Scan for the cell matching the given text and deliver its [X, Y] coordinate at center. 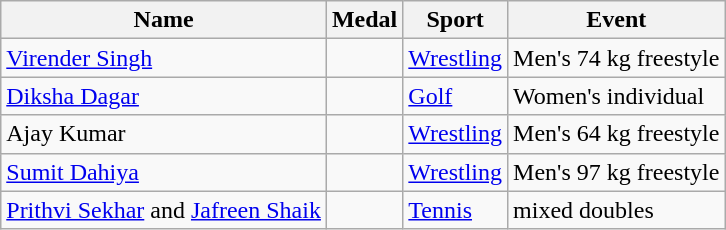
Ajay Kumar [164, 134]
Prithvi Sekhar and Jafreen Shaik [164, 210]
Tennis [456, 210]
Golf [456, 96]
Men's 64 kg freestyle [616, 134]
Medal [364, 20]
Diksha Dagar [164, 96]
Sumit Dahiya [164, 172]
Women's individual [616, 96]
Name [164, 20]
Men's 74 kg freestyle [616, 58]
mixed doubles [616, 210]
Sport [456, 20]
Virender Singh [164, 58]
Men's 97 kg freestyle [616, 172]
Event [616, 20]
